Return the (X, Y) coordinate for the center point of the cell that contains the specified text.  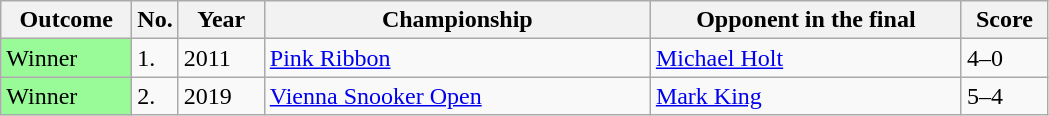
Mark King (806, 96)
2011 (221, 58)
Outcome (66, 20)
Vienna Snooker Open (457, 96)
Opponent in the final (806, 20)
Score (1004, 20)
2. (155, 96)
No. (155, 20)
1. (155, 58)
Michael Holt (806, 58)
5–4 (1004, 96)
2019 (221, 96)
4–0 (1004, 58)
Championship (457, 20)
Year (221, 20)
Pink Ribbon (457, 58)
